Locate the cell with the specified text and output its (x, y) center coordinate. 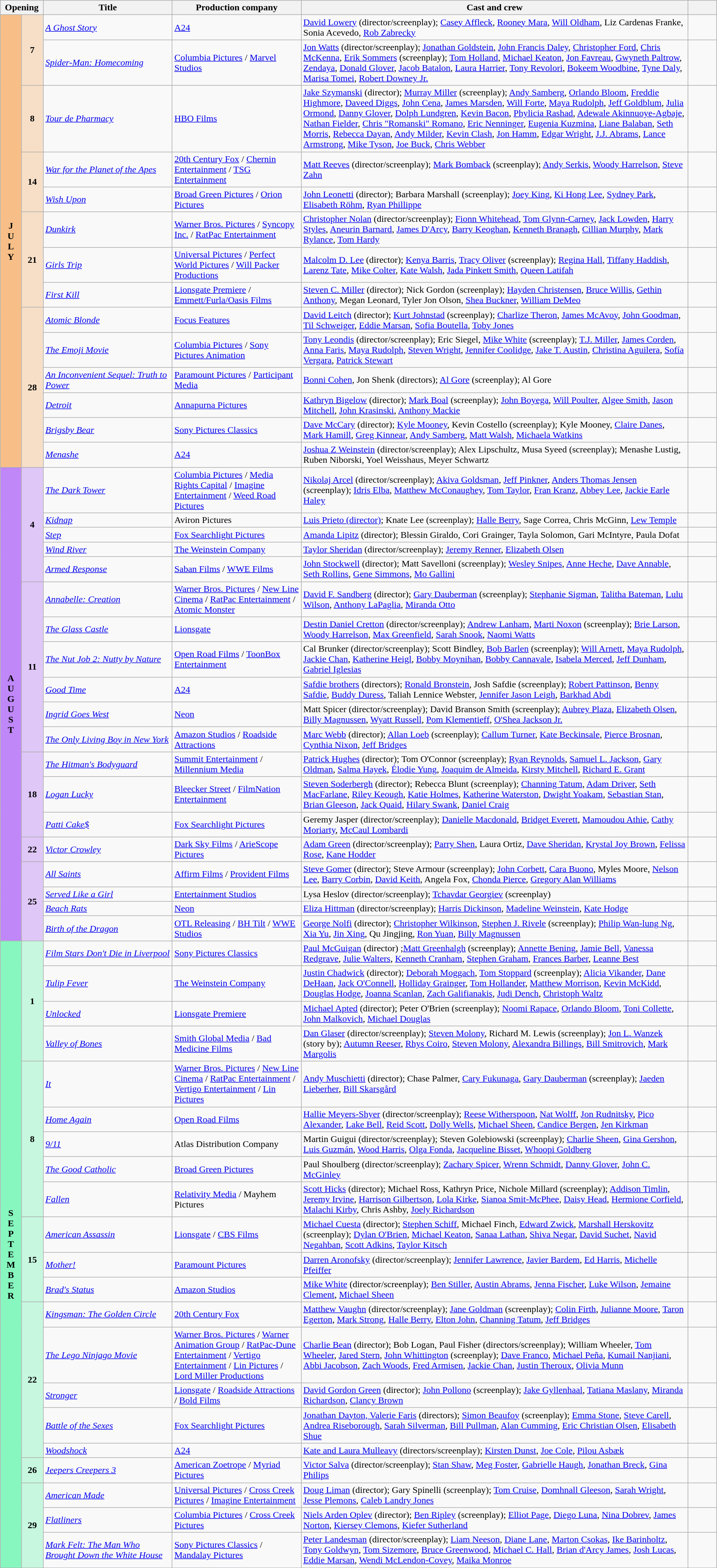
JULY (11, 241)
Served Like a Girl (108, 894)
Doug Liman (director); Gary Spinelli (screenplay); Tom Cruise, Domhnall Gleeson, Sarah Wright, Jesse Plemons, Caleb Landry Jones (494, 1495)
Luis Prieto (director); Knate Lee (screenplay); Halle Berry, Sage Correa, Chris McGinn, Lew Temple (494, 520)
The Dark Tower (108, 490)
Matt Reeves (director/screenplay); Mark Bomback (screenplay); Andy Serkis, Woody Harrelson, Steve Zahn (494, 169)
26 (32, 1470)
Warner Bros. Pictures / New Line Cinema / RatPac Entertainment / Vertigo Entertainment / Lin Pictures (237, 1084)
David Gordon Green (director); John Pollono (screenplay); Jake Gyllenhaal, Tatiana Maslany, Miranda Richardson, Clancy Brown (494, 1395)
Mike White (director/screenplay); Ben Stiller, Austin Abrams, Jenna Fischer, Luke Wilson, Jemaine Clement, Michael Sheen (494, 1289)
Wind River (108, 549)
7 (32, 50)
American Made (108, 1495)
Battle of the Sexes (108, 1425)
War for the Planet of the Apes (108, 169)
Amanda Lipitz (director); Blessin Giraldo, Cori Grainger, Tayla Solomon, Gari McIntyre, Paula Dofat (494, 535)
Columbia Pictures / Cross Creek Pictures (237, 1520)
Wish Upon (108, 199)
The Only Living Boy in New York (108, 739)
Fallen (108, 1199)
Armed Response (108, 569)
Ingrid Goes West (108, 714)
Geremy Jasper (director/screenplay); Danielle Macdonald, Bridget Everett, Mamoudou Athie, Cathy Moriarty, McCaul Lombardi (494, 824)
Broad Green Pictures / Orion Pictures (237, 199)
Kate and Laura Mulleavy (directors/screenplay); Kirsten Dunst, Joe Cole, Pilou Asbæk (494, 1450)
It (108, 1084)
Bonni Cohen, Jon Shenk (directors); Al Gore (screenplay); Al Gore (494, 380)
Atlas Distribution Company (237, 1144)
SEPTEMBER (11, 1254)
Universal Pictures / Perfect World Pictures / Will Packer Productions (237, 265)
Lionsgate / Roadside Attractions / Bold Films (237, 1395)
Victor Crowley (108, 850)
An Inconvenient Sequel: Truth to Power (108, 380)
A Ghost Story (108, 28)
Focus Features (237, 319)
Bleecker Street / FilmNation Entertainment (237, 794)
Kathryn Bigelow (director); Mark Boal (screenplay); John Boyega, Will Poulter, Algee Smith, Jason Mitchell, John Krasinski, Anthony Mackie (494, 405)
9/11 (108, 1144)
Warner Bros. Pictures / Warner Animation Group / RatPac-Dune Entertainment / Vertigo Entertainment / Lin Pictures / Lord Miller Productions (237, 1355)
Annapurna Pictures (237, 405)
Production company (237, 8)
Darren Aronofsky (director/screenplay); Jennifer Lawrence, Javier Bardem, Ed Harris, Michelle Pfeiffer (494, 1264)
All Saints (108, 874)
The Glass Castle (108, 629)
The Lego Ninjago Movie (108, 1355)
AUGUST (11, 704)
Amazon Studios (237, 1289)
John Leonetti (director); Barbara Marshall (screenplay); Joey King, Ki Hong Lee, Sydney Park, Elisabeth Röhm, Ryan Phillippe (494, 199)
Menashe (108, 455)
28 (32, 387)
David F. Sandberg (director); Gary Dauberman (screenplay); Stephanie Sigman, Talitha Bateman, Lulu Wilson, Anthony LaPaglia, Miranda Otto (494, 599)
Title (108, 8)
Open Road Films / ToonBox Entertainment (237, 659)
Saban Films / WWE Films (237, 569)
Paramount Pictures / Participant Media (237, 380)
21 (32, 260)
Kingsman: The Golden Circle (108, 1315)
Opening (22, 8)
Mother! (108, 1264)
Paul Shoulberg (director/screenplay); Zachary Spicer, Wrenn Schmidt, Danny Glover, John C. McGinley (494, 1169)
Valley of Bones (108, 1044)
Warner Bros. Pictures / Syncopy Inc. / RatPac Entertainment (237, 229)
Beach Rats (108, 909)
Atomic Blonde (108, 319)
Step (108, 535)
Victor Salva (director/screenplay); Stan Shaw, Meg Foster, Gabrielle Haugh, Jonathan Breck, Gina Philips (494, 1470)
20th Century Fox (237, 1315)
Adam Green (director/screenplay); Parry Shen, Laura Ortiz, Dave Sheridan, Krystal Joy Brown, Felissa Rose, Kane Hodder (494, 850)
Tour de Pharmacy (108, 119)
Lionsgate Premiere (237, 1014)
Aviron Pictures (237, 520)
Tulip Fever (108, 983)
Logan Lucky (108, 794)
The Good Catholic (108, 1169)
David Lowery (director/screenplay); Casey Affleck, Rooney Mara, Will Oldham, Liz Cardenas Franke, Sonia Acevedo, Rob Zabrecky (494, 28)
Home Again (108, 1119)
Broad Green Pictures (237, 1169)
14 (32, 182)
18 (32, 794)
Brad's Status (108, 1289)
Paramount Pictures (237, 1264)
Birth of the Dragon (108, 929)
Lysa Heslov (director/screenplay); Tchavdar Georgiev (screenplay) (494, 894)
First Kill (108, 295)
Relativity Media / Mayhem Pictures (237, 1199)
4 (32, 524)
Patti Cake$ (108, 824)
Lionsgate / CBS Films (237, 1234)
Kidnap (108, 520)
Girls Trip (108, 265)
Dark Sky Films / ArieScope Pictures (237, 850)
Annabelle: Creation (108, 599)
Smith Global Media / Bad Medicine Films (237, 1044)
Columbia Pictures / Marvel Studios (237, 63)
25 (32, 901)
Lionsgate (237, 629)
Unlocked (108, 1014)
Woodshock (108, 1450)
Andy Muschietti (director); Chase Palmer, Cary Fukunaga, Gary Dauberman (screenplay); Jaeden Lieberher, Bill Skarsgård (494, 1084)
Open Road Films (237, 1119)
Taylor Sheridan (director/screenplay); Jeremy Renner, Elizabeth Olsen (494, 549)
Columbia Pictures / Media Rights Capital / Imagine Entertainment / Weed Road Pictures (237, 490)
Cast and crew (494, 8)
Stronger (108, 1395)
11 (32, 667)
Michael Apted (director); Peter O'Brien (screenplay); Noomi Rapace, Orlando Bloom, Toni Collette, John Malkovich, Michael Douglas (494, 1014)
Mark Felt: The Man Who Brought Down the White House (108, 1550)
OTL Releasing / BH Tilt / WWE Studios (237, 929)
Joshua Z Weinstein (director/screenplay); Alex Lipschultz, Musa Syeed (screenplay); Menashe Lustig, Ruben Niborski, Yoel Weisshaus, Meyer Schwartz (494, 455)
20th Century Fox / Chernin Entertainment / TSG Entertainment (237, 169)
The Emoji Movie (108, 350)
Warner Bros. Pictures / New Line Cinema / RatPac Entertainment / Atomic Monster (237, 599)
HBO Films (237, 119)
American Zoetrope / Myriad Pictures (237, 1470)
Entertainment Studios (237, 894)
Universal Pictures / Cross Creek Pictures / Imagine Entertainment (237, 1495)
Brigsby Bear (108, 430)
Columbia Pictures / Sony Pictures Animation (237, 350)
Niels Arden Oplev (director); Ben Ripley (screenplay); Elliot Page, Diego Luna, Nina Dobrev, James Norton, Kiersey Clemons, Kiefer Sutherland (494, 1520)
American Assassin (108, 1234)
29 (32, 1525)
The Hitman's Bodyguard (108, 764)
Jeepers Creepers 3 (108, 1470)
Flatliners (108, 1520)
1 (32, 1001)
Film Stars Don't Die in Liverpool (108, 953)
Affirm Films / Provident Films (237, 874)
Amazon Studios / Roadside Attractions (237, 739)
Marc Webb (director); Allan Loeb (screenplay); Callum Turner, Kate Beckinsale, Pierce Brosnan, Cynthia Nixon, Jeff Bridges (494, 739)
Eliza Hittman (director/screenplay); Harris Dickinson, Madeline Weinstein, Kate Hodge (494, 909)
Lionsgate Premiere / Emmett/Furla/Oasis Films (237, 295)
Good Time (108, 690)
The Nut Job 2: Nutty by Nature (108, 659)
Summit Entertainment / Millennium Media (237, 764)
Sony Pictures Classics / Mandalay Pictures (237, 1550)
Spider-Man: Homecoming (108, 63)
15 (32, 1259)
Detroit (108, 405)
Dunkirk (108, 229)
John Stockwell (director); Matt Savelloni (screenplay); Wesley Snipes, Anne Heche, Dave Annable, Seth Rollins, Gene Simmons, Mo Gallini (494, 569)
